Find where the given text appears and provide that cell's center as (X, Y) coordinate. 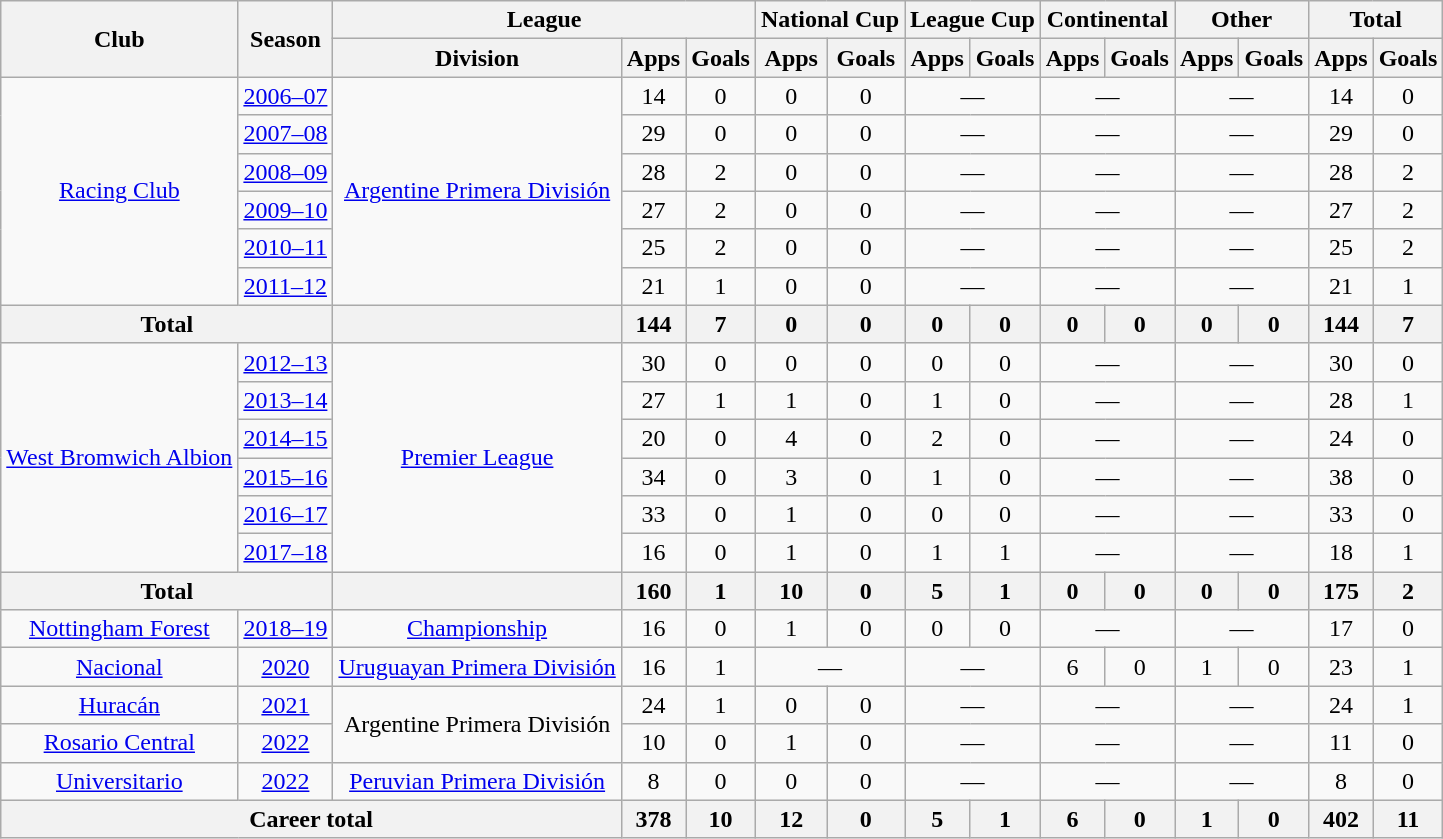
2014–15 (286, 438)
378 (653, 819)
2008–09 (286, 172)
160 (653, 591)
3 (791, 477)
Premier League (477, 457)
4 (791, 438)
Rosario Central (120, 743)
12 (791, 819)
2013–14 (286, 400)
League Cup (973, 20)
2006–07 (286, 96)
West Bromwich Albion (120, 457)
Continental (1107, 20)
2009–10 (286, 210)
2018–19 (286, 629)
34 (653, 477)
2011–12 (286, 286)
20 (653, 438)
Career total (312, 819)
Huracán (120, 705)
Club (120, 39)
Championship (477, 629)
2007–08 (286, 134)
2012–13 (286, 362)
National Cup (830, 20)
2017–18 (286, 553)
175 (1341, 591)
Season (286, 39)
2010–11 (286, 248)
Nottingham Forest (120, 629)
2016–17 (286, 515)
402 (1341, 819)
Division (477, 58)
38 (1341, 477)
2021 (286, 705)
League (544, 20)
2015–16 (286, 477)
17 (1341, 629)
Racing Club (120, 191)
Uruguayan Primera División (477, 667)
23 (1341, 667)
18 (1341, 553)
Nacional (120, 667)
Universitario (120, 781)
Peruvian Primera División (477, 781)
Other (1241, 20)
2020 (286, 667)
